Find where the given text appears and provide that cell's center as (x, y) coordinate. 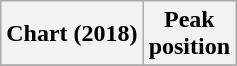
Peakposition (189, 34)
Chart (2018) (72, 34)
